Determine the (X, Y) coordinate at the center of the cell enclosing the given text.  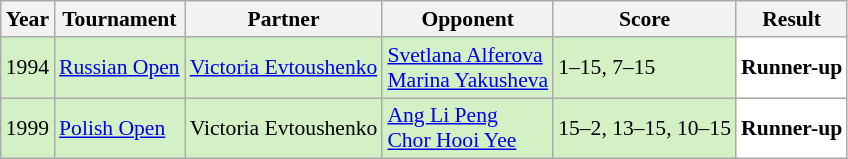
1994 (28, 68)
Polish Open (120, 128)
Svetlana Alferova Marina Yakusheva (468, 68)
15–2, 13–15, 10–15 (644, 128)
1–15, 7–15 (644, 68)
Ang Li Peng Chor Hooi Yee (468, 128)
Year (28, 19)
Partner (284, 19)
Tournament (120, 19)
1999 (28, 128)
Result (792, 19)
Russian Open (120, 68)
Score (644, 19)
Opponent (468, 19)
